Locate the cell with the specified text and output its [X, Y] center coordinate. 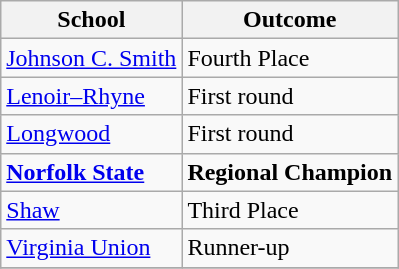
Outcome [290, 20]
Fourth Place [290, 58]
Shaw [92, 210]
Norfolk State [92, 172]
Longwood [92, 134]
Third Place [290, 210]
Johnson C. Smith [92, 58]
Regional Champion [290, 172]
Lenoir–Rhyne [92, 96]
Runner-up [290, 248]
School [92, 20]
Virginia Union [92, 248]
